Find where the given text appears and provide that cell's center as (x, y) coordinate. 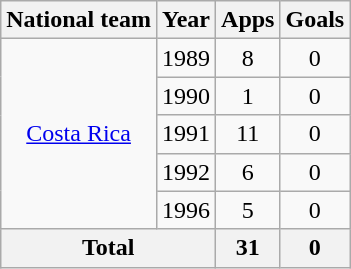
Apps (248, 20)
Goals (315, 20)
31 (248, 248)
Year (186, 20)
National team (79, 20)
Costa Rica (79, 134)
1 (248, 96)
1992 (186, 172)
1991 (186, 134)
1996 (186, 210)
6 (248, 172)
5 (248, 210)
1990 (186, 96)
8 (248, 58)
11 (248, 134)
1989 (186, 58)
Total (108, 248)
